Capture the cell that displays the provided text and extract its (x, y) central coordinate. 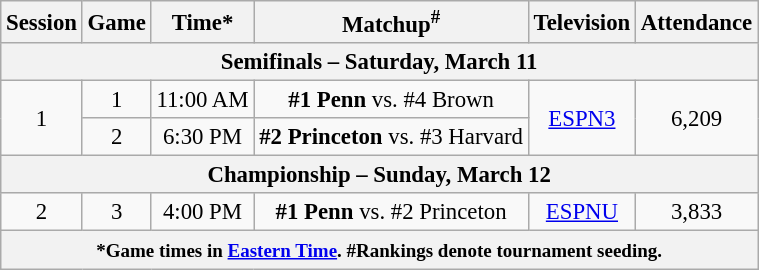
3,833 (697, 213)
Session (42, 22)
Championship – Sunday, March 12 (380, 175)
Attendance (697, 22)
6:30 PM (202, 137)
Matchup# (391, 22)
ESPNU (582, 213)
*Game times in Eastern Time. #Rankings denote tournament seeding. (380, 250)
4:00 PM (202, 213)
#2 Princeton vs. #3 Harvard (391, 137)
ESPN3 (582, 118)
Game (116, 22)
Time* (202, 22)
Television (582, 22)
Semifinals – Saturday, March 11 (380, 62)
11:00 AM (202, 100)
#1 Penn vs. #4 Brown (391, 100)
3 (116, 213)
#1 Penn vs. #2 Princeton (391, 213)
6,209 (697, 118)
